Extract the (X, Y) coordinate from the center of the cell holding the provided text.  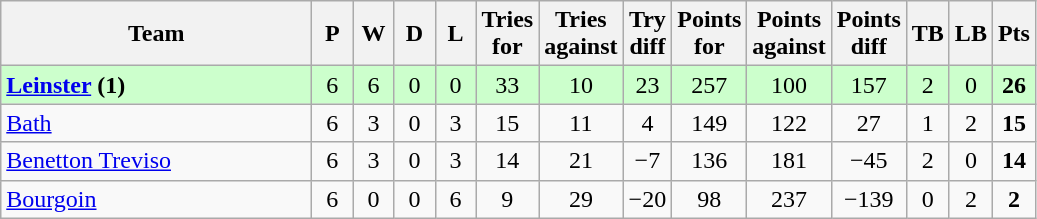
149 (710, 123)
Tries for (508, 34)
29 (581, 199)
L (456, 34)
26 (1014, 85)
157 (868, 85)
10 (581, 85)
136 (710, 161)
4 (648, 123)
Benetton Treviso (156, 161)
237 (789, 199)
11 (581, 123)
Points diff (868, 34)
122 (789, 123)
Try diff (648, 34)
98 (710, 199)
Points against (789, 34)
−7 (648, 161)
100 (789, 85)
W (374, 34)
P (332, 34)
Pts (1014, 34)
Team (156, 34)
−139 (868, 199)
Bourgoin (156, 199)
Points for (710, 34)
Tries against (581, 34)
257 (710, 85)
−20 (648, 199)
1 (928, 123)
23 (648, 85)
TB (928, 34)
LB (970, 34)
Leinster (1) (156, 85)
33 (508, 85)
21 (581, 161)
Bath (156, 123)
181 (789, 161)
27 (868, 123)
−45 (868, 161)
9 (508, 199)
D (414, 34)
